From the cell containing the given text, extract its center point as [x, y] coordinate. 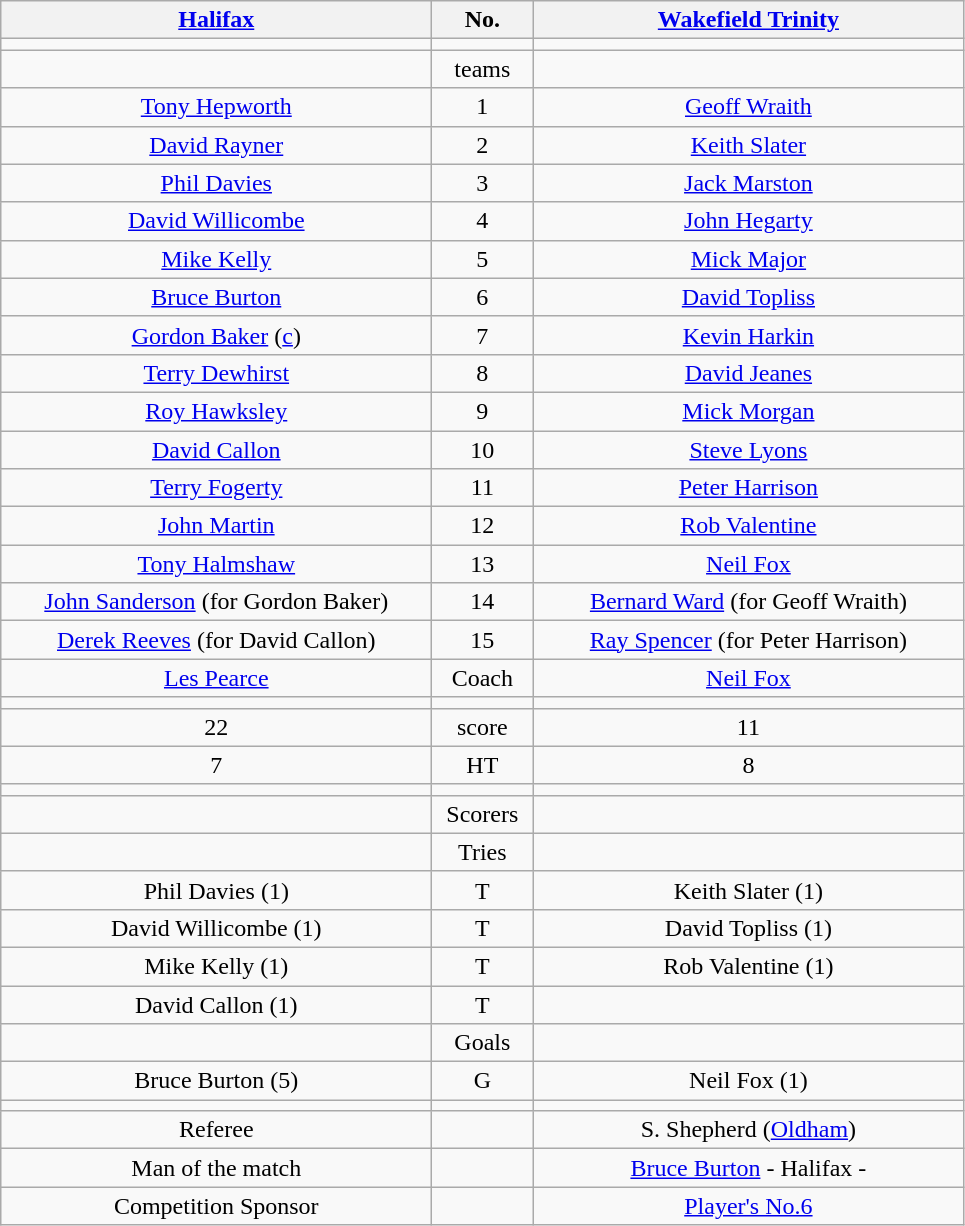
Player's No.6 [748, 1206]
HT [482, 765]
Coach [482, 678]
Bernard Ward (for Geoff Wraith) [748, 602]
Les Pearce [216, 678]
John Martin [216, 526]
9 [482, 411]
S. Shepherd (Oldham) [748, 1130]
Scorers [482, 814]
15 [482, 640]
Terry Dewhirst [216, 373]
David Topliss [748, 297]
Halifax [216, 20]
Goals [482, 1043]
David Callon [216, 449]
Wakefield Trinity [748, 20]
Ray Spencer (for Peter Harrison) [748, 640]
Tries [482, 852]
Bruce Burton - Halifax - [748, 1168]
Keith Slater [748, 145]
No. [482, 20]
Tony Hepworth [216, 107]
Referee [216, 1130]
John Hegarty [748, 221]
score [482, 727]
Rob Valentine (1) [748, 966]
David Willicombe [216, 221]
teams [482, 69]
John Sanderson (for Gordon Baker) [216, 602]
Gordon Baker (c) [216, 335]
David Topliss (1) [748, 928]
4 [482, 221]
David Willicombe (1) [216, 928]
Terry Fogerty [216, 488]
3 [482, 183]
Mike Kelly (1) [216, 966]
Kevin Harkin [748, 335]
5 [482, 259]
10 [482, 449]
14 [482, 602]
13 [482, 564]
David Rayner [216, 145]
6 [482, 297]
Derek Reeves (for David Callon) [216, 640]
Roy Hawksley [216, 411]
Bruce Burton (5) [216, 1081]
Mike Kelly [216, 259]
Competition Sponsor [216, 1206]
Tony Halmshaw [216, 564]
G [482, 1081]
Neil Fox (1) [748, 1081]
Mick Morgan [748, 411]
Phil Davies [216, 183]
Mick Major [748, 259]
David Jeanes [748, 373]
Peter Harrison [748, 488]
Bruce Burton [216, 297]
Rob Valentine [748, 526]
Keith Slater (1) [748, 890]
22 [216, 727]
Steve Lyons [748, 449]
1 [482, 107]
2 [482, 145]
12 [482, 526]
David Callon (1) [216, 1005]
Geoff Wraith [748, 107]
Phil Davies (1) [216, 890]
Man of the match [216, 1168]
Jack Marston [748, 183]
